For the text-containing cell, return its midpoint in (X, Y) coordinate format. 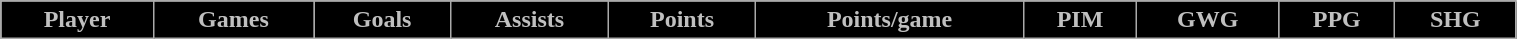
PPG (1337, 20)
Games (233, 20)
Points (682, 20)
SHG (1456, 20)
PIM (1080, 20)
GWG (1208, 20)
Player (77, 20)
Assists (530, 20)
Goals (382, 20)
Points/game (890, 20)
